Return the (X, Y) coordinate for the center point of the cell that contains the specified text.  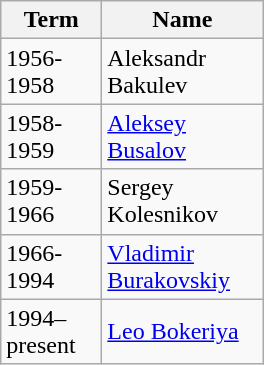
Name (182, 20)
1966-1994 (52, 266)
Term (52, 20)
Aleksey Busalov (182, 136)
Vladimir Burakovskiy (182, 266)
1958-1959 (52, 136)
1994–present (52, 332)
Leo Bokeriya (182, 332)
Aleksandr Bakulev (182, 72)
1956-1958 (52, 72)
Sergey Kolesnikov (182, 202)
1959-1966 (52, 202)
